Identify which cell holds the provided text, then report its [x, y] central coordinate. 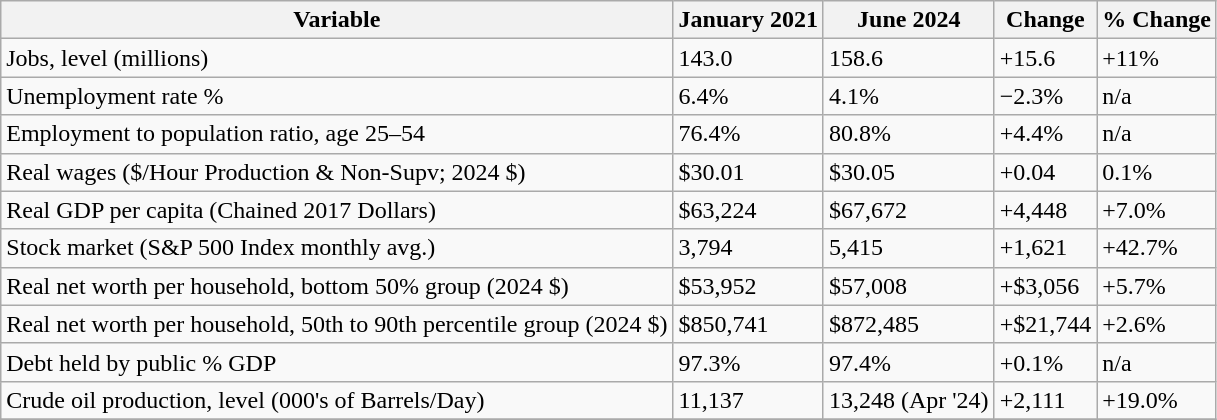
$30.05 [908, 172]
158.6 [908, 58]
Jobs, level (millions) [337, 58]
Unemployment rate % [337, 96]
97.3% [748, 362]
January 2021 [748, 20]
$67,672 [908, 210]
+4.4% [1046, 134]
+5.7% [1157, 286]
13,248 (Apr '24) [908, 400]
76.4% [748, 134]
$850,741 [748, 324]
4.1% [908, 96]
11,137 [748, 400]
Debt held by public % GDP [337, 362]
+42.7% [1157, 248]
Real net worth per household, 50th to 90th percentile group (2024 $) [337, 324]
+7.0% [1157, 210]
+19.0% [1157, 400]
+$21,744 [1046, 324]
+$3,056 [1046, 286]
Real wages ($/Hour Production & Non-Supv; 2024 $) [337, 172]
+11% [1157, 58]
80.8% [908, 134]
Employment to population ratio, age 25–54 [337, 134]
+0.1% [1046, 362]
+0.04 [1046, 172]
Real net worth per household, bottom 50% group (2024 $) [337, 286]
+2.6% [1157, 324]
$57,008 [908, 286]
+4,448 [1046, 210]
−2.3% [1046, 96]
Change [1046, 20]
6.4% [748, 96]
+2,111 [1046, 400]
$872,485 [908, 324]
+15.6 [1046, 58]
Variable [337, 20]
Stock market (S&P 500 Index monthly avg.) [337, 248]
$53,952 [748, 286]
0.1% [1157, 172]
143.0 [748, 58]
% Change [1157, 20]
97.4% [908, 362]
June 2024 [908, 20]
Real GDP per capita (Chained 2017 Dollars) [337, 210]
5,415 [908, 248]
$63,224 [748, 210]
+1,621 [1046, 248]
Crude oil production, level (000's of Barrels/Day) [337, 400]
$30.01 [748, 172]
3,794 [748, 248]
